Capture the cell that displays the provided text and extract its (x, y) central coordinate. 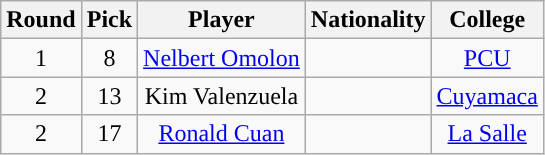
Nelbert Omolon (222, 58)
Nationality (368, 20)
Kim Valenzuela (222, 96)
PCU (487, 58)
1 (41, 58)
Round (41, 20)
13 (109, 96)
8 (109, 58)
College (487, 20)
Cuyamaca (487, 96)
17 (109, 134)
Pick (109, 20)
Ronald Cuan (222, 134)
La Salle (487, 134)
Player (222, 20)
